Pinpoint the cell where the given text exists, returning its (X, Y) midpoint coordinate. 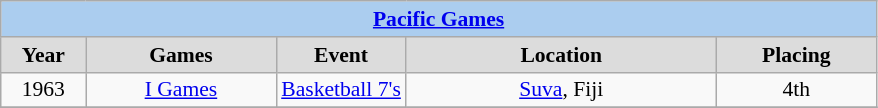
Location (561, 55)
Placing (796, 55)
Games (181, 55)
Suva, Fiji (561, 90)
4th (796, 90)
Year (44, 55)
Event (341, 55)
I Games (181, 90)
1963 (44, 90)
Basketball 7's (341, 90)
Pacific Games (439, 19)
